Find where the given text appears and provide that cell's center as (X, Y) coordinate. 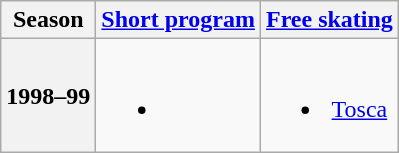
Season (48, 20)
Short program (178, 20)
Free skating (329, 20)
Tosca (329, 96)
1998–99 (48, 96)
